Find where the given text appears and provide that cell's center as (x, y) coordinate. 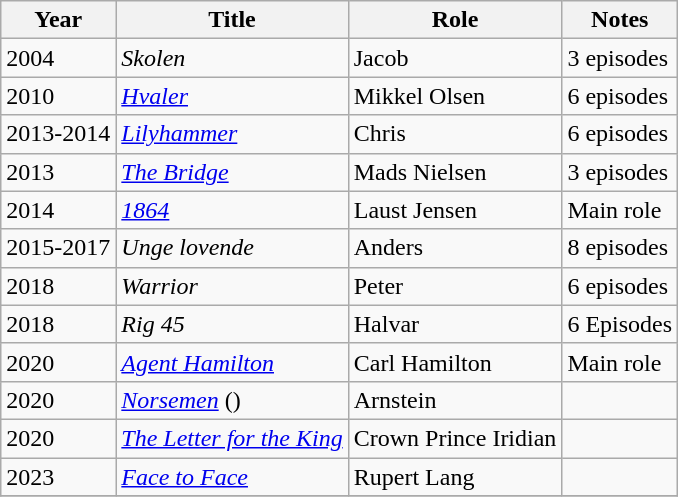
Mads Nielsen (455, 172)
Hvaler (232, 96)
Carl Hamilton (455, 362)
Anders (455, 248)
Lilyhammer (232, 134)
2014 (58, 210)
Title (232, 20)
2013 (58, 172)
Laust Jensen (455, 210)
Jacob (455, 58)
Chris (455, 134)
Peter (455, 286)
6 Episodes (620, 324)
Notes (620, 20)
Face to Face (232, 477)
8 episodes (620, 248)
2013-2014 (58, 134)
2010 (58, 96)
Crown Prince Iridian (455, 438)
Role (455, 20)
Mikkel Olsen (455, 96)
2015-2017 (58, 248)
Halvar (455, 324)
Unge lovende (232, 248)
Norsemen () (232, 400)
2004 (58, 58)
The Letter for the King (232, 438)
Agent Hamilton (232, 362)
Year (58, 20)
Warrior (232, 286)
1864 (232, 210)
Arnstein (455, 400)
Rupert Lang (455, 477)
The Bridge (232, 172)
Rig 45 (232, 324)
2023 (58, 477)
Skolen (232, 58)
